Detect which cell encompasses the target text, then output its [X, Y] center coordinate. 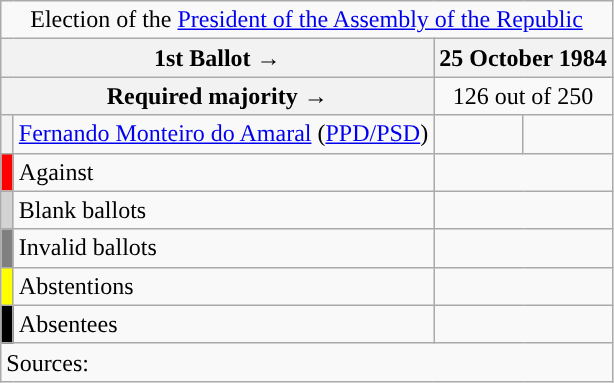
Blank ballots [223, 210]
Abstentions [223, 286]
Fernando Monteiro do Amaral (PPD/PSD) [223, 134]
Sources: [307, 362]
Invalid ballots [223, 248]
126 out of 250 [524, 96]
Absentees [223, 324]
Election of the President of the Assembly of the Republic [307, 20]
1st Ballot → [218, 58]
Required majority → [218, 96]
Against [223, 172]
25 October 1984 [524, 58]
